Find where the given text appears and provide that cell's center as [x, y] coordinate. 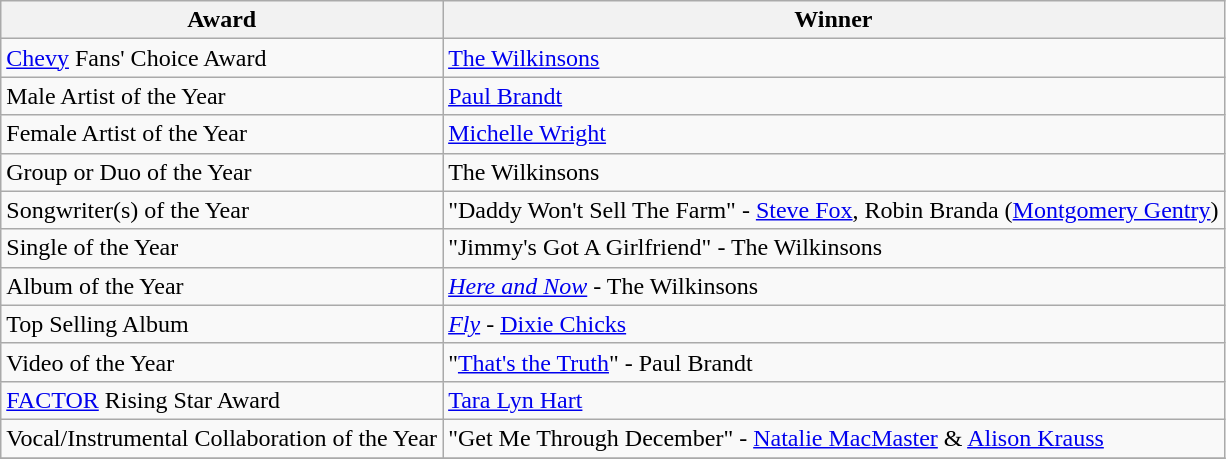
Michelle Wright [834, 134]
Tara Lyn Hart [834, 400]
Fly - Dixie Chicks [834, 324]
Vocal/Instrumental Collaboration of the Year [222, 438]
FACTOR Rising Star Award [222, 400]
Award [222, 20]
Winner [834, 20]
"Jimmy's Got A Girlfriend" - The Wilkinsons [834, 248]
Paul Brandt [834, 96]
Video of the Year [222, 362]
Songwriter(s) of the Year [222, 210]
Female Artist of the Year [222, 134]
"That's the Truth" - Paul Brandt [834, 362]
Top Selling Album [222, 324]
Album of the Year [222, 286]
Chevy Fans' Choice Award [222, 58]
Group or Duo of the Year [222, 172]
Single of the Year [222, 248]
Here and Now - The Wilkinsons [834, 286]
"Get Me Through December" - Natalie MacMaster & Alison Krauss [834, 438]
Male Artist of the Year [222, 96]
"Daddy Won't Sell The Farm" - Steve Fox, Robin Branda (Montgomery Gentry) [834, 210]
